Return the (x, y) coordinate for the center point of the cell that contains the specified text.  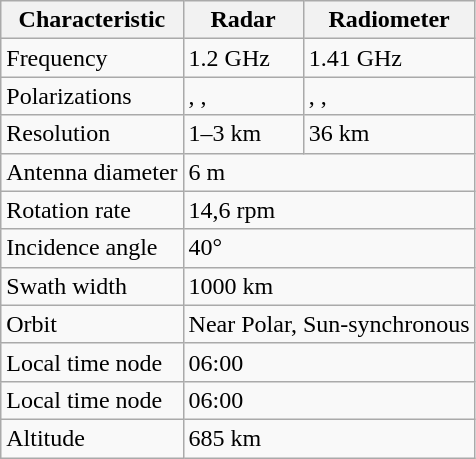
36 km (389, 134)
Resolution (92, 134)
Polarizations (92, 96)
Swath width (92, 286)
1.2 GHz (243, 58)
Radiometer (389, 20)
Incidence angle (92, 248)
Altitude (92, 438)
Near Polar, Sun-synchronous (329, 324)
40° (329, 248)
Rotation rate (92, 210)
Characteristic (92, 20)
Frequency (92, 58)
14,6 rpm (329, 210)
1000 km (329, 286)
6 m (329, 172)
Orbit (92, 324)
685 km (329, 438)
Antenna diameter (92, 172)
1.41 GHz (389, 58)
Radar (243, 20)
1–3 km (243, 134)
